Return the [X, Y] coordinate for the center point of the cell that contains the specified text.  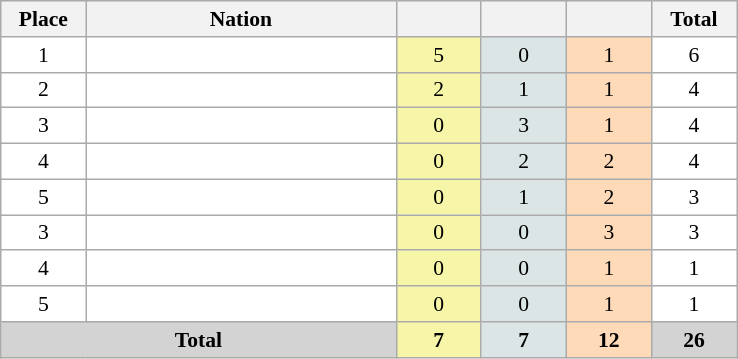
Nation [241, 19]
26 [694, 340]
12 [608, 340]
Place [44, 19]
6 [694, 55]
